Provide the (x, y) coordinate of the cell's center where the given text is located.  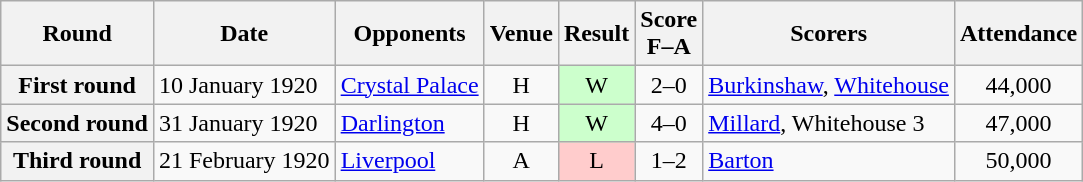
A (521, 161)
Burkinshaw, Whitehouse (829, 85)
47,000 (1018, 123)
Result (596, 34)
Date (244, 34)
50,000 (1018, 161)
Opponents (410, 34)
1–2 (669, 161)
Scorers (829, 34)
Round (78, 34)
31 January 1920 (244, 123)
21 February 1920 (244, 161)
Darlington (410, 123)
Liverpool (410, 161)
First round (78, 85)
ScoreF–A (669, 34)
10 January 1920 (244, 85)
4–0 (669, 123)
44,000 (1018, 85)
Venue (521, 34)
Crystal Palace (410, 85)
Attendance (1018, 34)
Second round (78, 123)
Barton (829, 161)
L (596, 161)
Third round (78, 161)
2–0 (669, 85)
Millard, Whitehouse 3 (829, 123)
